Return the (x, y) coordinate for the center point of the cell that contains the specified text.  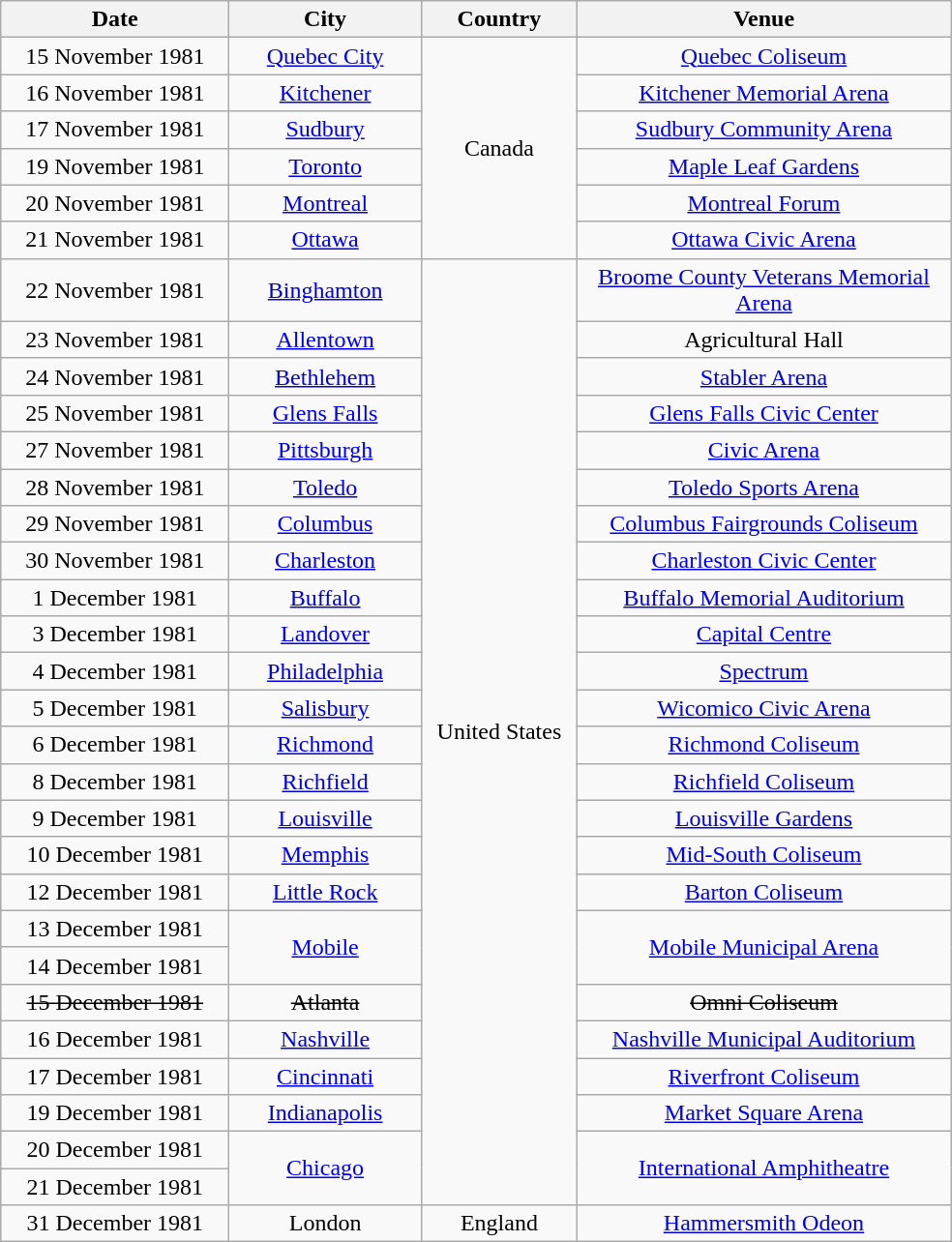
Louisville Gardens (763, 818)
1 December 1981 (115, 598)
Glens Falls (325, 413)
Canada (499, 148)
Richmond (325, 745)
Binghamton (325, 290)
31 December 1981 (115, 1224)
Omni Coliseum (763, 1002)
Montreal Forum (763, 203)
Charleston Civic Center (763, 561)
Columbus (325, 524)
Richfield (325, 782)
Quebec Coliseum (763, 56)
Quebec City (325, 56)
15 December 1981 (115, 1002)
Philadelphia (325, 671)
22 November 1981 (115, 290)
20 November 1981 (115, 203)
Salisbury (325, 708)
Capital Centre (763, 635)
Barton Coliseum (763, 892)
Charleston (325, 561)
Buffalo (325, 598)
England (499, 1224)
Maple Leaf Gardens (763, 166)
Nashville Municipal Auditorium (763, 1039)
12 December 1981 (115, 892)
Ottawa Civic Arena (763, 240)
16 December 1981 (115, 1039)
Louisville (325, 818)
28 November 1981 (115, 487)
Toronto (325, 166)
5 December 1981 (115, 708)
30 November 1981 (115, 561)
Richfield Coliseum (763, 782)
Pittsburgh (325, 450)
Indianapolis (325, 1113)
Nashville (325, 1039)
Date (115, 19)
Civic Arena (763, 450)
Columbus Fairgrounds Coliseum (763, 524)
Landover (325, 635)
United States (499, 731)
Market Square Arena (763, 1113)
Bethlehem (325, 376)
Richmond Coliseum (763, 745)
Toledo (325, 487)
Sudbury (325, 130)
Agricultural Hall (763, 340)
19 November 1981 (115, 166)
Atlanta (325, 1002)
Memphis (325, 855)
Venue (763, 19)
Toledo Sports Arena (763, 487)
Country (499, 19)
Little Rock (325, 892)
21 December 1981 (115, 1187)
Broome County Veterans Memorial Arena (763, 290)
Stabler Arena (763, 376)
13 December 1981 (115, 929)
Wicomico Civic Arena (763, 708)
Allentown (325, 340)
Mobile Municipal Arena (763, 947)
Riverfront Coliseum (763, 1077)
Buffalo Memorial Auditorium (763, 598)
Mobile (325, 947)
Kitchener (325, 93)
29 November 1981 (115, 524)
Sudbury Community Arena (763, 130)
London (325, 1224)
Kitchener Memorial Arena (763, 93)
3 December 1981 (115, 635)
9 December 1981 (115, 818)
17 December 1981 (115, 1077)
10 December 1981 (115, 855)
Glens Falls Civic Center (763, 413)
City (325, 19)
19 December 1981 (115, 1113)
Hammersmith Odeon (763, 1224)
Spectrum (763, 671)
27 November 1981 (115, 450)
6 December 1981 (115, 745)
4 December 1981 (115, 671)
Ottawa (325, 240)
17 November 1981 (115, 130)
24 November 1981 (115, 376)
Mid-South Coliseum (763, 855)
20 December 1981 (115, 1150)
16 November 1981 (115, 93)
23 November 1981 (115, 340)
14 December 1981 (115, 965)
International Amphitheatre (763, 1168)
Cincinnati (325, 1077)
25 November 1981 (115, 413)
15 November 1981 (115, 56)
21 November 1981 (115, 240)
8 December 1981 (115, 782)
Chicago (325, 1168)
Montreal (325, 203)
